Provide the [X, Y] coordinate of the cell's center where the given text is located.  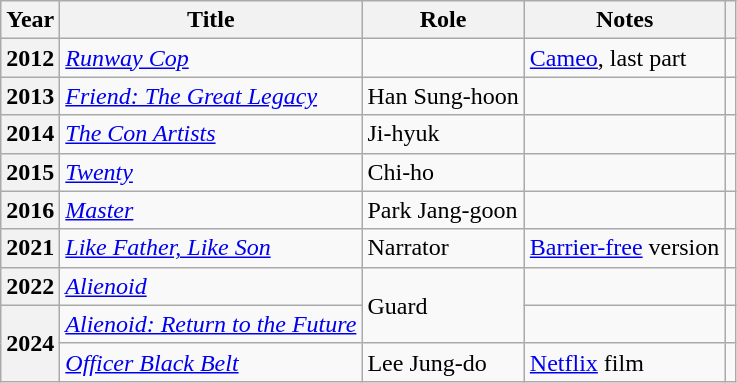
2022 [30, 286]
2013 [30, 96]
Chi-ho [443, 172]
Twenty [211, 172]
Officer Black Belt [211, 362]
Netflix film [624, 362]
2014 [30, 134]
Lee Jung-do [443, 362]
Narrator [443, 248]
2021 [30, 248]
Cameo, last part [624, 58]
2024 [30, 343]
Like Father, Like Son [211, 248]
Alienoid: Return to the Future [211, 324]
The Con Artists [211, 134]
Year [30, 20]
Barrier-free version [624, 248]
2016 [30, 210]
Park Jang-goon [443, 210]
Role [443, 20]
Alienoid [211, 286]
Title [211, 20]
Runway Cop [211, 58]
Han Sung-hoon [443, 96]
Friend: The Great Legacy [211, 96]
Notes [624, 20]
Master [211, 210]
2015 [30, 172]
2012 [30, 58]
Guard [443, 305]
Ji-hyuk [443, 134]
